Identify which cell holds the provided text, then report its [X, Y] central coordinate. 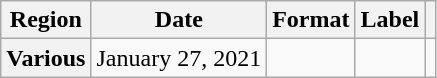
Region [46, 20]
January 27, 2021 [179, 58]
Label [390, 20]
Various [46, 58]
Format [311, 20]
Date [179, 20]
